Identify which cell holds the provided text, then report its [x, y] central coordinate. 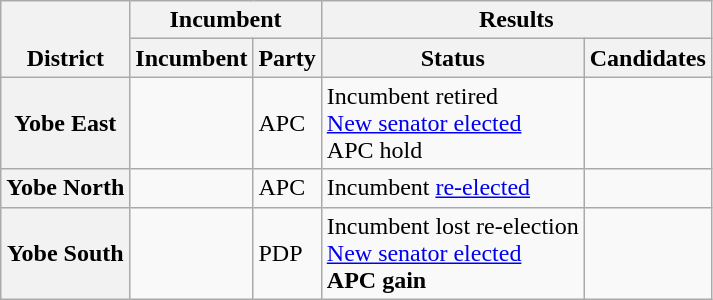
Party [287, 58]
Incumbent lost re-electionNew senator electedAPC gain [452, 253]
PDP [287, 253]
Yobe East [66, 123]
Incumbent re-elected [452, 188]
Yobe South [66, 253]
Incumbent retiredNew senator electedAPC hold [452, 123]
Candidates [648, 58]
Results [516, 20]
Yobe North [66, 188]
Status [452, 58]
District [66, 39]
